Find where the given text appears and provide that cell's center as (x, y) coordinate. 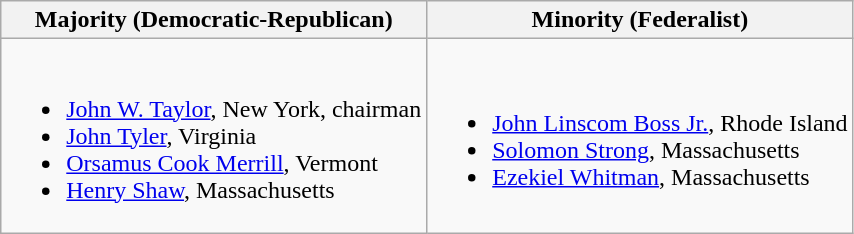
Minority (Federalist) (640, 20)
Majority (Democratic-Republican) (214, 20)
John W. Taylor, New York, chairmanJohn Tyler, VirginiaOrsamus Cook Merrill, VermontHenry Shaw, Massachusetts (214, 136)
John Linscom Boss Jr., Rhode IslandSolomon Strong, MassachusettsEzekiel Whitman, Massachusetts (640, 136)
